Locate the cell with the specified text and output its (X, Y) center coordinate. 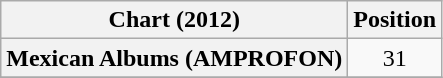
Chart (2012) (174, 20)
Mexican Albums (AMPROFON) (174, 58)
31 (395, 58)
Position (395, 20)
